Determine the (x, y) coordinate at the center of the cell enclosing the given text.  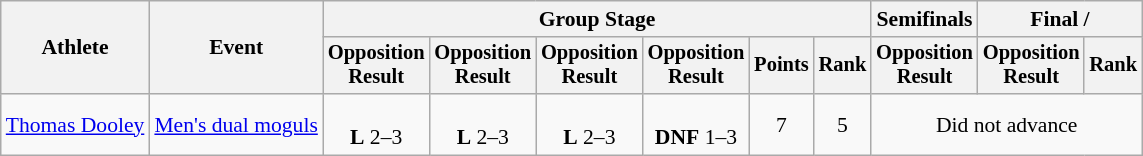
Did not advance (1006, 124)
Group Stage (597, 19)
Points (781, 66)
Semifinals (924, 19)
Final / (1060, 19)
Thomas Dooley (76, 124)
Athlete (76, 48)
Men's dual moguls (236, 124)
Event (236, 48)
7 (781, 124)
DNF 1–3 (696, 124)
5 (843, 124)
